Extract the [X, Y] coordinate from the center of the cell holding the provided text.  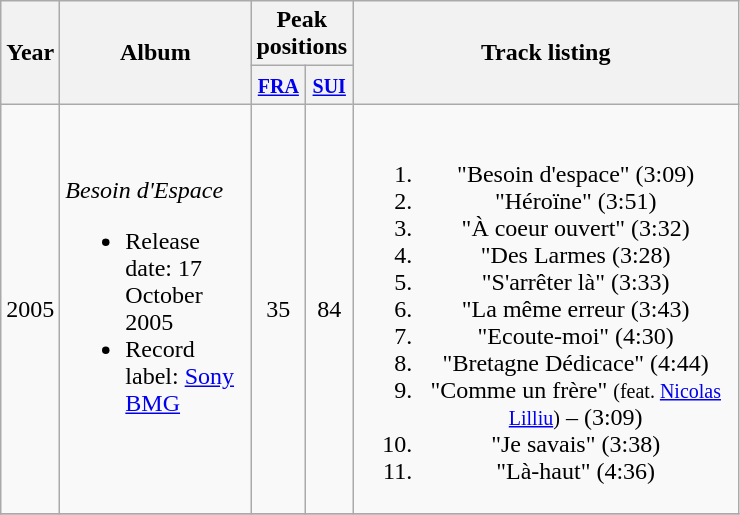
SUI [330, 85]
Album [156, 52]
35 [278, 309]
84 [330, 309]
Year [30, 52]
Peak positions [302, 34]
2005 [30, 309]
FRA [278, 85]
Track listing [546, 52]
Besoin d'EspaceRelease date: 17 October 2005Record label: Sony BMG [156, 309]
